For the text-containing cell, return its midpoint in [X, Y] coordinate format. 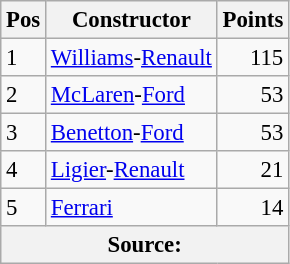
Ferrari [132, 208]
Benetton-Ford [132, 133]
21 [252, 170]
1 [24, 58]
Source: [145, 245]
McLaren-Ford [132, 95]
115 [252, 58]
2 [24, 95]
Pos [24, 20]
Constructor [132, 20]
14 [252, 208]
Williams-Renault [132, 58]
Ligier-Renault [132, 170]
3 [24, 133]
4 [24, 170]
Points [252, 20]
5 [24, 208]
